Determine the [x, y] coordinate at the center of the cell enclosing the given text.  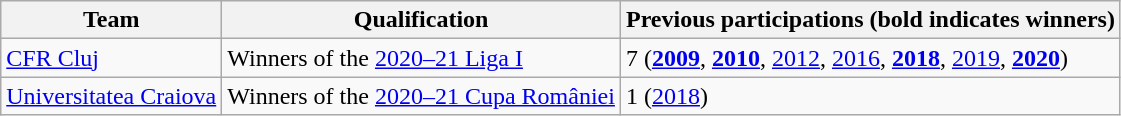
CFR Cluj [112, 58]
Winners of the 2020–21 Liga I [422, 58]
Qualification [422, 20]
Previous participations (bold indicates winners) [870, 20]
Team [112, 20]
Winners of the 2020–21 Cupa României [422, 96]
7 (2009, 2010, 2012, 2016, 2018, 2019, 2020) [870, 58]
Universitatea Craiova [112, 96]
1 (2018) [870, 96]
